Determine the (X, Y) coordinate at the center of the cell enclosing the given text.  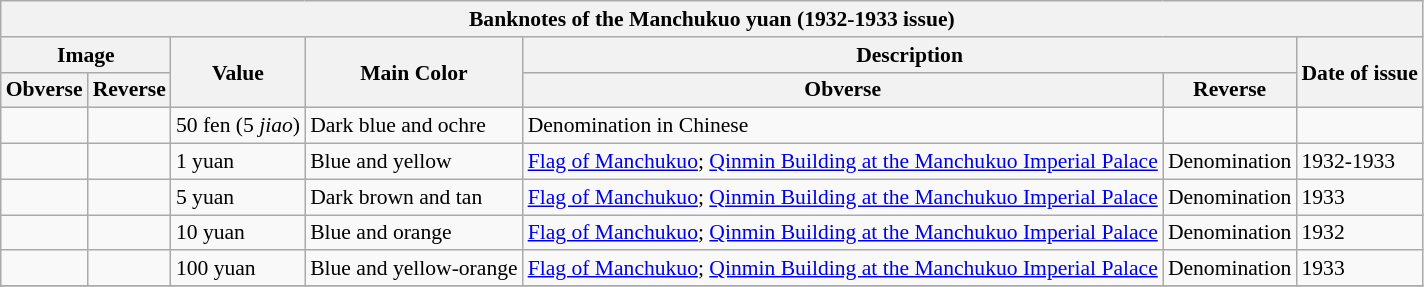
1932 (1359, 233)
10 yuan (238, 233)
1932-1933 (1359, 162)
50 fen (5 jiao) (238, 126)
100 yuan (238, 269)
Blue and yellow-orange (414, 269)
Blue and yellow (414, 162)
Dark brown and tan (414, 197)
1 yuan (238, 162)
Main Color (414, 72)
Banknotes of the Manchukuo yuan (1932-1933 issue) (712, 19)
Dark blue and ochre (414, 126)
Date of issue (1359, 72)
5 yuan (238, 197)
Denomination in Chinese (843, 126)
Blue and orange (414, 233)
Image (86, 55)
Description (910, 55)
Value (238, 72)
